Provide the (x, y) coordinate of the cell's center where the given text is located.  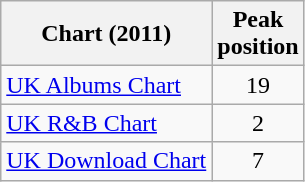
Peakposition (258, 34)
Chart (2011) (106, 34)
UK Albums Chart (106, 85)
7 (258, 161)
UK Download Chart (106, 161)
19 (258, 85)
UK R&B Chart (106, 123)
2 (258, 123)
